From the cell containing the given text, extract its center point as (X, Y) coordinate. 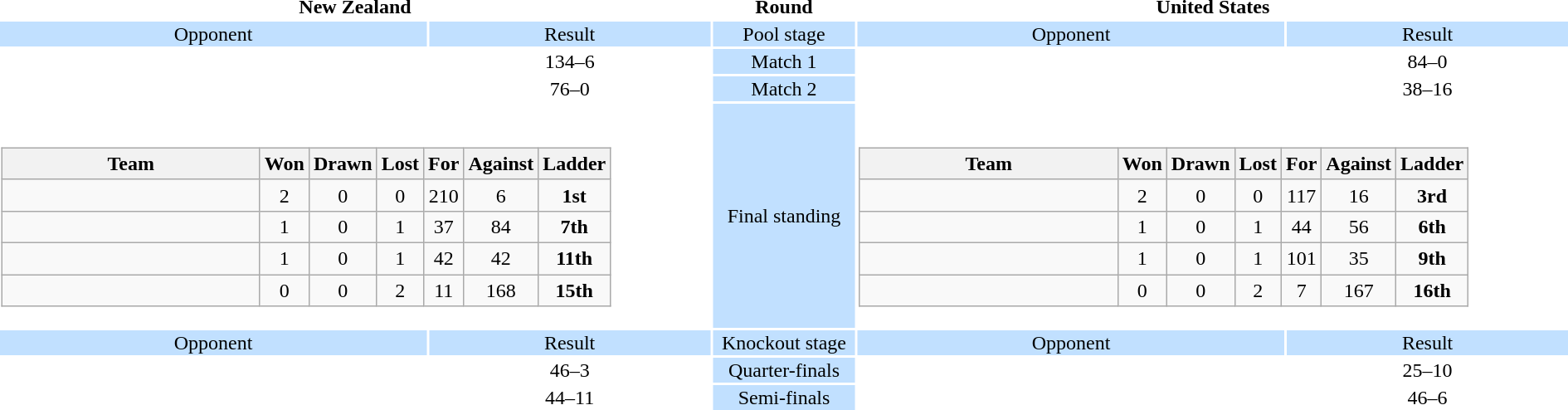
35 (1359, 258)
Semi-finals (784, 398)
38–16 (1427, 89)
7 (1301, 290)
46–6 (1427, 398)
Team Won Drawn Lost For Against Ladder 2 0 0 117 16 3rd 1 0 1 44 56 6th 1 0 1 101 35 9th 0 0 2 7 167 16th (1213, 216)
Quarter-finals (784, 370)
11 (444, 290)
56 (1359, 227)
44 (1301, 227)
44–11 (569, 398)
Final standing (784, 216)
1st (574, 195)
16th (1432, 290)
37 (444, 227)
11th (574, 258)
Knockout stage (784, 343)
6th (1432, 227)
117 (1301, 195)
6 (501, 195)
210 (444, 195)
Team Won Drawn Lost For Against Ladder 2 0 0 210 6 1st 1 0 1 37 84 7th 1 0 1 42 42 11th 0 0 2 11 168 15th (355, 216)
9th (1432, 258)
46–3 (569, 370)
Match 1 (784, 61)
168 (501, 290)
84 (501, 227)
7th (574, 227)
15th (574, 290)
25–10 (1427, 370)
16 (1359, 195)
Pool stage (784, 34)
3rd (1432, 195)
134–6 (569, 61)
76–0 (569, 89)
Match 2 (784, 89)
101 (1301, 258)
84–0 (1427, 61)
167 (1359, 290)
